Search for the cell housing the specified text and yield its (X, Y) center coordinate. 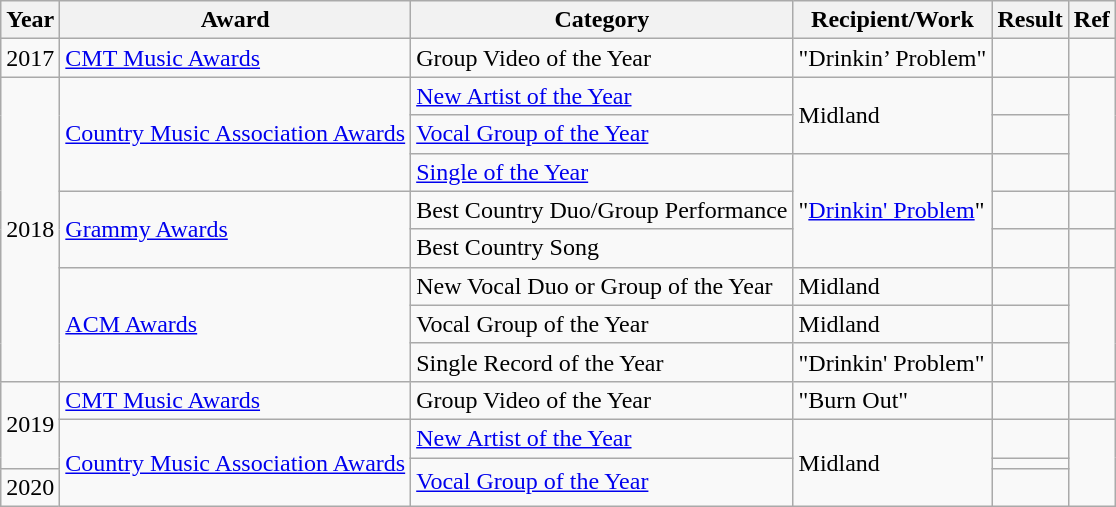
"Burn Out" (892, 400)
2018 (30, 229)
Category (602, 20)
Best Country Song (602, 248)
Single of the Year (602, 172)
Result (1030, 20)
Recipient/Work (892, 20)
Best Country Duo/Group Performance (602, 210)
Year (30, 20)
Grammy Awards (236, 229)
ACM Awards (236, 324)
2019 (30, 424)
New Vocal Duo or Group of the Year (602, 286)
"Drinkin’ Problem" (892, 58)
Award (236, 20)
2020 (30, 488)
2017 (30, 58)
Ref (1092, 20)
Single Record of the Year (602, 362)
